Pinpoint the cell where the given text exists, returning its (X, Y) midpoint coordinate. 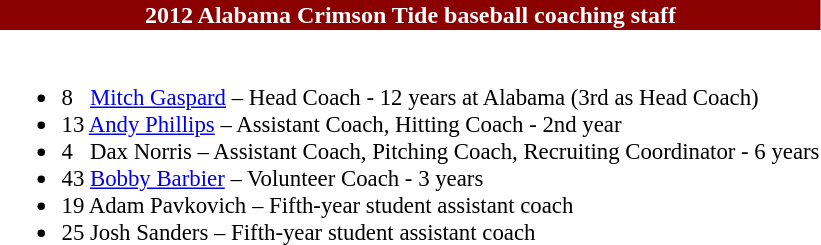
2012 Alabama Crimson Tide baseball coaching staff (410, 15)
